Extract the (x, y) coordinate from the center of the cell holding the provided text.  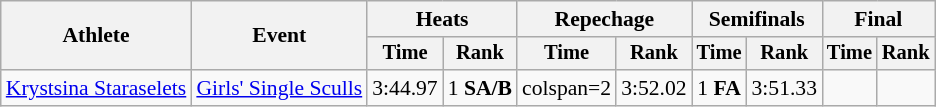
Heats (442, 19)
Event (279, 36)
Krystsina Staraselets (96, 88)
3:44.97 (404, 88)
colspan=2 (566, 88)
1 SA/B (480, 88)
3:51.33 (784, 88)
Athlete (96, 36)
Girls' Single Sculls (279, 88)
Semifinals (757, 19)
Repechage (604, 19)
3:52.02 (654, 88)
1 FA (720, 88)
Final (878, 19)
